Identify which cell holds the provided text, then report its (x, y) central coordinate. 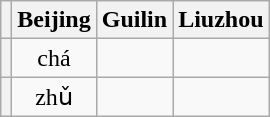
Beijing (54, 20)
Guilin (134, 20)
chá (54, 58)
Liuzhou (221, 20)
zhǔ (54, 97)
